Identify which cell holds the provided text, then report its (X, Y) central coordinate. 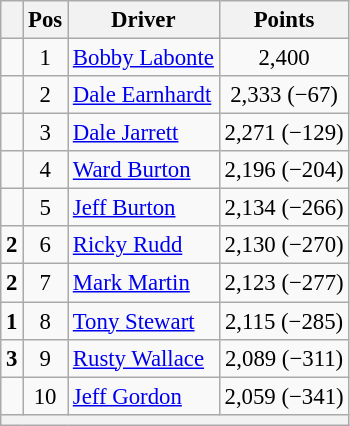
Jeff Gordon (144, 396)
2,400 (284, 58)
8 (46, 321)
Jeff Burton (144, 208)
7 (46, 283)
2,196 (−204) (284, 170)
2,123 (−277) (284, 283)
Tony Stewart (144, 321)
Ricky Rudd (144, 245)
2,059 (−341) (284, 396)
2,271 (−129) (284, 133)
Ward Burton (144, 170)
2,333 (−67) (284, 95)
Dale Earnhardt (144, 95)
4 (46, 170)
Driver (144, 20)
Points (284, 20)
Mark Martin (144, 283)
6 (46, 245)
2,089 (−311) (284, 358)
2,130 (−270) (284, 245)
Pos (46, 20)
10 (46, 396)
Dale Jarrett (144, 133)
2,134 (−266) (284, 208)
2,115 (−285) (284, 321)
5 (46, 208)
Rusty Wallace (144, 358)
9 (46, 358)
Bobby Labonte (144, 58)
